Locate the cell with the specified text and output its [X, Y] center coordinate. 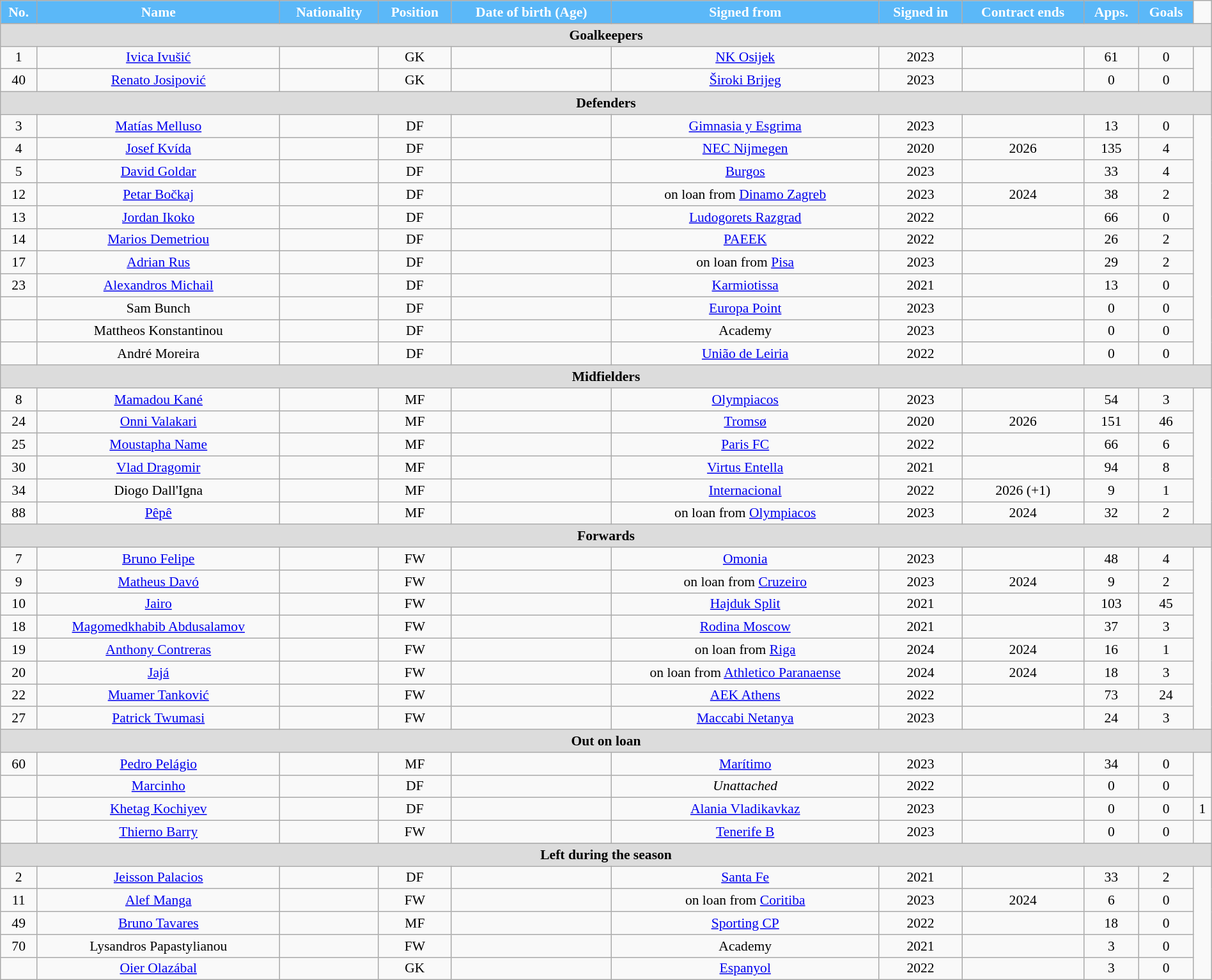
48 [1111, 559]
Position [416, 12]
60 [19, 764]
151 [1111, 422]
Karmiotissa [745, 286]
5 [19, 172]
Olympiacos [745, 400]
25 [19, 445]
Lysandros Papastylianou [159, 946]
on loan from Coritiba [745, 901]
7 [19, 559]
Nationality [329, 12]
Contract ends [1023, 12]
Virtus Entella [745, 468]
Ivica Ivušić [159, 58]
16 [1111, 650]
David Goldar [159, 172]
Tenerife B [745, 832]
Santa Fe [745, 878]
Onni Valakari [159, 422]
Mamadou Kané [159, 400]
2026 (+1) [1023, 490]
União de Leiria [745, 354]
Khetag Kochiyev [159, 809]
on loan from Pisa [745, 263]
38 [1111, 194]
17 [19, 263]
Espanyol [745, 968]
Bruno Tavares [159, 923]
Out on loan [606, 741]
Europa Point [745, 308]
103 [1111, 604]
32 [1111, 513]
No. [19, 12]
88 [19, 513]
Matías Melluso [159, 126]
Sam Bunch [159, 308]
PAEEK [745, 240]
Name [159, 12]
Jordan Ikoko [159, 217]
Omonia [745, 559]
12 [19, 194]
Sporting CP [745, 923]
40 [19, 81]
Midfielders [606, 377]
Muamer Tanković [159, 696]
Diogo Dall'Igna [159, 490]
Burgos [745, 172]
29 [1111, 263]
73 [1111, 696]
Alexandros Michail [159, 286]
10 [19, 604]
Patrick Twumasi [159, 719]
André Moreira [159, 354]
Anthony Contreras [159, 650]
NEC Nijmegen [745, 149]
Rodina Moscow [745, 627]
49 [19, 923]
Gimnasia y Esgrima [745, 126]
Thierno Barry [159, 832]
AEK Athens [745, 696]
54 [1111, 400]
11 [19, 901]
Ludogorets Razgrad [745, 217]
19 [19, 650]
Maccabi Netanya [745, 719]
26 [1111, 240]
30 [19, 468]
Renato Josipović [159, 81]
46 [1166, 422]
22 [19, 696]
Jajá [159, 673]
Unattached [745, 786]
Signed from [745, 12]
Signed in [921, 12]
Hajduk Split [745, 604]
Apps. [1111, 12]
on loan from Olympiacos [745, 513]
37 [1111, 627]
Marcinho [159, 786]
NK Osijek [745, 58]
Defenders [606, 104]
Jairo [159, 604]
Pedro Pelágio [159, 764]
70 [19, 946]
Goals [1166, 12]
Široki Brijeg [745, 81]
Paris FC [745, 445]
61 [1111, 58]
Internacional [745, 490]
Bruno Felipe [159, 559]
135 [1111, 149]
Vlad Dragomir [159, 468]
14 [19, 240]
Moustapha Name [159, 445]
Josef Kvída [159, 149]
Alania Vladikavkaz [745, 809]
94 [1111, 468]
Tromsø [745, 422]
20 [19, 673]
Petar Bočkaj [159, 194]
Pêpê [159, 513]
on loan from Riga [745, 650]
Goalkeepers [606, 35]
Forwards [606, 536]
Magomedkhabib Abdusalamov [159, 627]
Date of birth (Age) [531, 12]
27 [19, 719]
Alef Manga [159, 901]
45 [1166, 604]
Mattheos Konstantinou [159, 331]
Matheus Davó [159, 582]
Jeisson Palacios [159, 878]
on loan from Athletico Paranaense [745, 673]
Marios Demetriou [159, 240]
Adrian Rus [159, 263]
Oier Olazábal [159, 968]
on loan from Dinamo Zagreb [745, 194]
23 [19, 286]
Marítimo [745, 764]
on loan from Cruzeiro [745, 582]
Left during the season [606, 855]
